For the text-containing cell, return its midpoint in [X, Y] coordinate format. 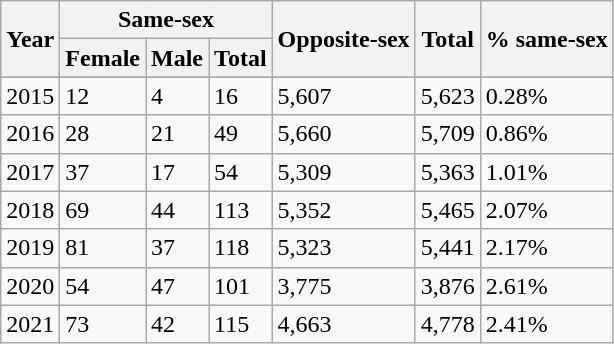
2021 [30, 324]
3,775 [344, 286]
17 [178, 172]
3,876 [448, 286]
12 [103, 96]
2018 [30, 210]
5,660 [344, 134]
5,465 [448, 210]
73 [103, 324]
2.17% [546, 248]
0.86% [546, 134]
118 [241, 248]
69 [103, 210]
2020 [30, 286]
5,607 [344, 96]
4,663 [344, 324]
5,363 [448, 172]
Female [103, 58]
2019 [30, 248]
2.41% [546, 324]
5,352 [344, 210]
4,778 [448, 324]
5,323 [344, 248]
113 [241, 210]
4 [178, 96]
101 [241, 286]
5,309 [344, 172]
2.61% [546, 286]
2.07% [546, 210]
47 [178, 286]
Year [30, 39]
0.28% [546, 96]
5,709 [448, 134]
115 [241, 324]
42 [178, 324]
81 [103, 248]
Male [178, 58]
1.01% [546, 172]
Same-sex [166, 20]
2016 [30, 134]
Opposite-sex [344, 39]
49 [241, 134]
2015 [30, 96]
5,441 [448, 248]
28 [103, 134]
21 [178, 134]
44 [178, 210]
5,623 [448, 96]
16 [241, 96]
% same-sex [546, 39]
2017 [30, 172]
